Locate the cell with the specified text and output its (x, y) center coordinate. 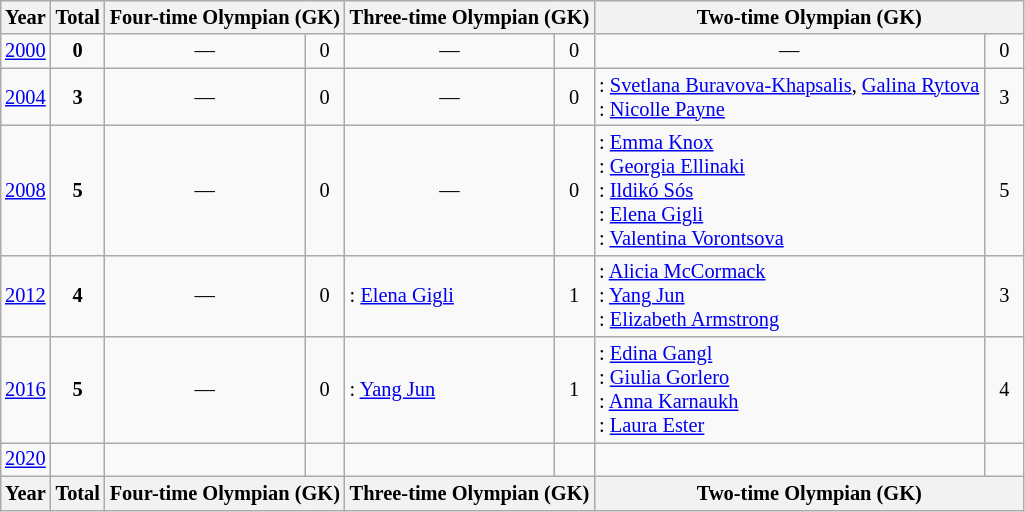
: Elena Gigli (450, 296)
2004 (25, 97)
: Emma Knox: Georgia Ellinaki: Ildikó Sós: Elena Gigli: Valentina Vorontsova (789, 190)
: Yang Jun (450, 390)
2008 (25, 190)
: Svetlana Buravova-Khapsalis, Galina Rytova: Nicolle Payne (789, 97)
2000 (25, 51)
2016 (25, 390)
2012 (25, 296)
: Alicia McCormack: Yang Jun: Elizabeth Armstrong (789, 296)
2020 (25, 459)
: Edina Gangl: Giulia Gorlero: Anna Karnaukh: Laura Ester (789, 390)
